From the cell containing the given text, extract its center point as (x, y) coordinate. 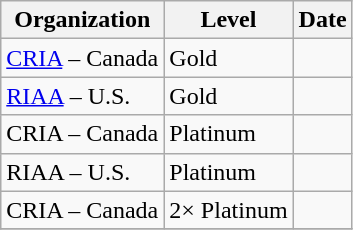
Date (322, 20)
Level (228, 20)
Organization (82, 20)
2× Platinum (228, 210)
